Locate the cell with the specified text and output its [x, y] center coordinate. 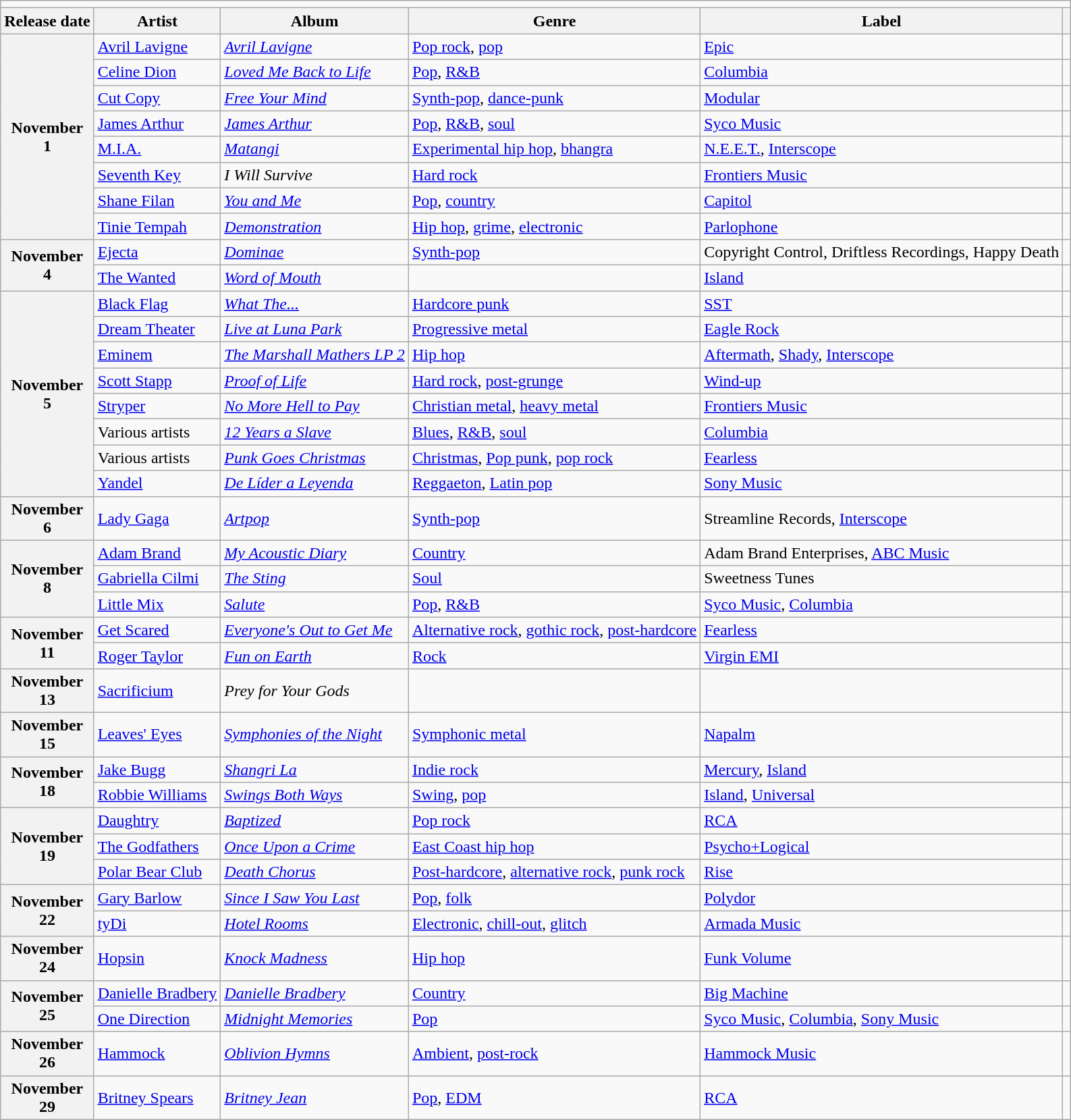
Hip hop, grime, electronic [554, 226]
Indie rock [554, 769]
Mercury, Island [881, 769]
Wind-up [881, 381]
Ejecta [157, 252]
Robbie Williams [157, 795]
Pop, EDM [554, 1098]
November4 [47, 265]
Oblivion Hymns [314, 1053]
Free Your Mind [314, 98]
Pop rock [554, 821]
Capitol [881, 201]
Aftermath, Shady, Interscope [881, 355]
Adam Brand Enterprises, ABC Music [881, 553]
Funk Volume [881, 959]
Electronic, chill-out, glitch [554, 924]
Psycho+Logical [881, 847]
Label [881, 21]
November18 [47, 782]
Pop, R&B, soul [554, 124]
Scott Stapp [157, 381]
You and Me [314, 201]
Syco Music, Columbia [881, 604]
Yandel [157, 483]
Cut Copy [157, 98]
Gary Barlow [157, 898]
Black Flag [157, 303]
Adam Brand [157, 553]
Hopsin [157, 959]
Armada Music [881, 924]
November8 [47, 579]
Once Upon a Crime [314, 847]
De Líder a Leyenda [314, 483]
Roger Taylor [157, 656]
Loved Me Back to Life [314, 72]
Parlophone [881, 226]
Hotel Rooms [314, 924]
Dominae [314, 252]
Hardcore punk [554, 303]
Modular [881, 98]
Symphonies of the Night [314, 735]
Copyright Control, Driftless Recordings, Happy Death [881, 252]
Soul [554, 579]
Lady Gaga [157, 518]
M.I.A. [157, 149]
Death Chorus [314, 872]
Epic [881, 47]
Fun on Earth [314, 656]
No More Hell to Pay [314, 406]
November11 [47, 643]
My Acoustic Diary [314, 553]
November22 [47, 911]
November6 [47, 518]
One Direction [157, 1019]
Artist [157, 21]
I Will Survive [314, 175]
The Godfathers [157, 847]
Blues, R&B, soul [554, 432]
Rock [554, 656]
Word of Mouth [314, 277]
Progressive metal [554, 329]
Stryper [157, 406]
November24 [47, 959]
Polar Bear Club [157, 872]
Celine Dion [157, 72]
Hammock [157, 1053]
Demonstration [314, 226]
Genre [554, 21]
Rise [881, 872]
Punk Goes Christmas [314, 458]
Britney Jean [314, 1098]
Experimental hip hop, bhangra [554, 149]
Little Mix [157, 604]
Eagle Rock [881, 329]
Leaves' Eyes [157, 735]
Island [881, 277]
Prey for Your Gods [314, 690]
Swing, pop [554, 795]
November15 [47, 735]
Post-hardcore, alternative rock, punk rock [554, 872]
The Wanted [157, 277]
Pop [554, 1019]
Ambient, post-rock [554, 1053]
Napalm [881, 735]
Tinie Tempah [157, 226]
tyDi [157, 924]
Dream Theater [157, 329]
Release date [47, 21]
Syco Music [881, 124]
What The... [314, 303]
Streamline Records, Interscope [881, 518]
N.E.E.T., Interscope [881, 149]
Reggaeton, Latin pop [554, 483]
Symphonic metal [554, 735]
Island, Universal [881, 795]
Sony Music [881, 483]
Knock Madness [314, 959]
Midnight Memories [314, 1019]
Syco Music, Columbia, Sony Music [881, 1019]
November25 [47, 1006]
Shangri La [314, 769]
Alternative rock, gothic rock, post-hardcore [554, 630]
12 Years a Slave [314, 432]
Christian metal, heavy metal [554, 406]
Daughtry [157, 821]
Artpop [314, 518]
The Sting [314, 579]
Hard rock, post-grunge [554, 381]
Big Machine [881, 993]
Britney Spears [157, 1098]
Sweetness Tunes [881, 579]
Gabriella Cilmi [157, 579]
Eminem [157, 355]
Hammock Music [881, 1053]
November26 [47, 1053]
Jake Bugg [157, 769]
SST [881, 303]
Live at Luna Park [314, 329]
Salute [314, 604]
Christmas, Pop punk, pop rock [554, 458]
Seventh Key [157, 175]
Pop, country [554, 201]
Synth-pop, dance-punk [554, 98]
Proof of Life [314, 381]
Polydor [881, 898]
Get Scared [157, 630]
Baptized [314, 821]
Everyone's Out to Get Me [314, 630]
Matangi [314, 149]
Pop, folk [554, 898]
Swings Both Ways [314, 795]
Since I Saw You Last [314, 898]
November13 [47, 690]
Virgin EMI [881, 656]
East Coast hip hop [554, 847]
November19 [47, 847]
Sacrificium [157, 690]
Album [314, 21]
Hard rock [554, 175]
Shane Filan [157, 201]
November29 [47, 1098]
The Marshall Mathers LP 2 [314, 355]
November1 [47, 136]
Pop rock, pop [554, 47]
November5 [47, 393]
